Determine the [x, y] coordinate at the center of the cell enclosing the given text.  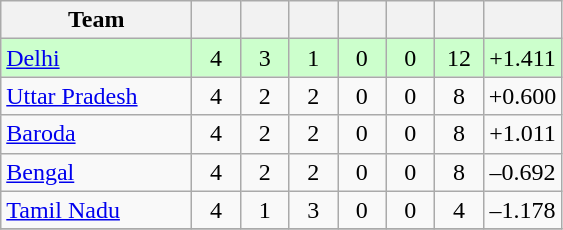
+1.411 [522, 58]
Uttar Pradesh [96, 96]
Bengal [96, 172]
Tamil Nadu [96, 210]
12 [460, 58]
+0.600 [522, 96]
Baroda [96, 134]
+1.011 [522, 134]
Delhi [96, 58]
–1.178 [522, 210]
Team [96, 20]
–0.692 [522, 172]
